Find where the given text appears and provide that cell's center as [X, Y] coordinate. 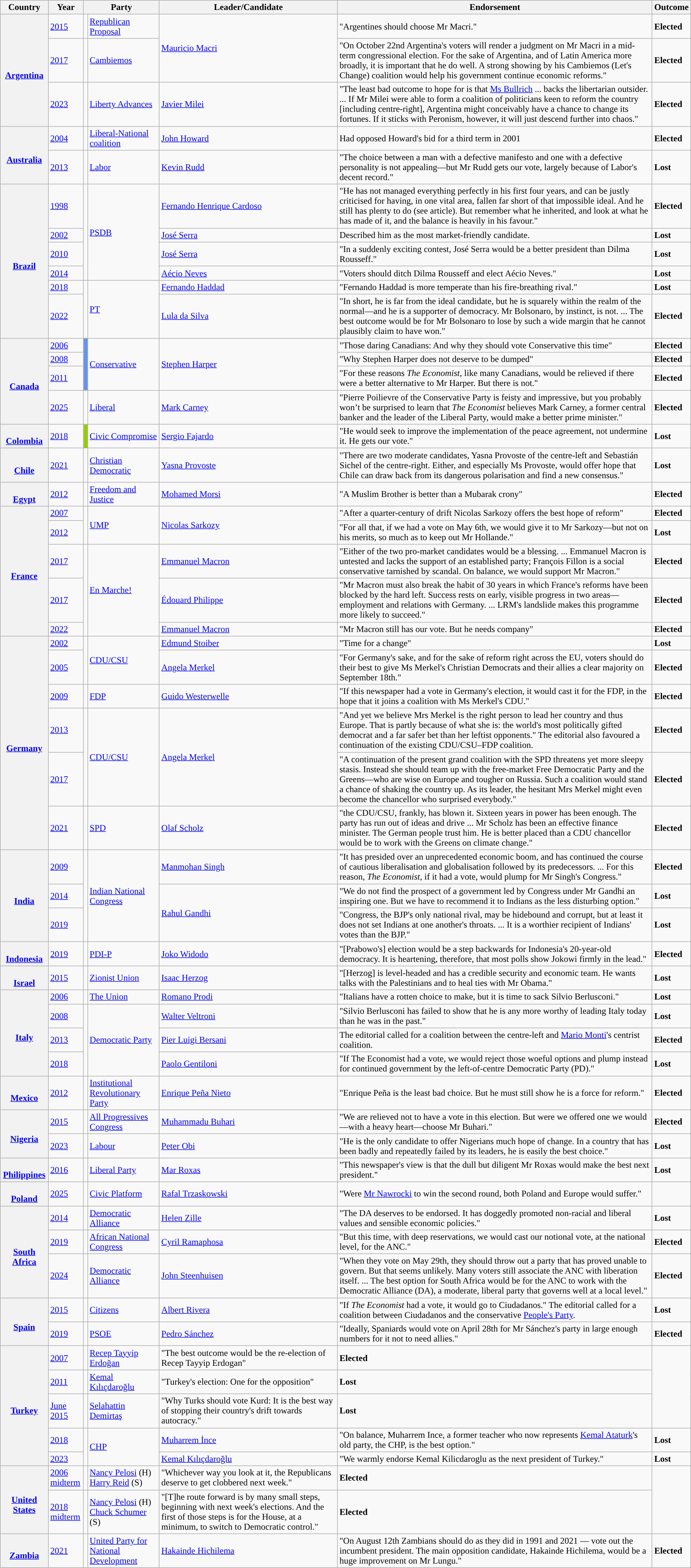
June 2015 [66, 1411]
"Mr Macron still has our vote. But he needs company" [495, 629]
Albert Rivera [249, 1310]
John Steenhuisen [249, 1276]
Outcome [671, 7]
France [24, 571]
Edmund Stoiber [249, 643]
FDP [123, 696]
Colombia [24, 436]
Muharrem İnce [249, 1440]
Democratic Party [123, 1040]
Poland [24, 1194]
Mauricio Macri [249, 48]
Paolo Gentiloni [249, 1064]
"We warmly endorse Kemal Kilicdaroglu as the next president of Turkey." [495, 1459]
2018midterm [66, 1512]
Liberal [123, 407]
Rahul Gandhi [249, 913]
Nancy Pelosi (H)Chuck Schumer (S) [123, 1512]
Republican Proposal [123, 27]
"This newspaper's view is that the dull but diligent Mr Roxas would make the best next president." [495, 1170]
2024 [66, 1276]
2016 [66, 1170]
"Were Mr Nawrocki to win the second round, both Poland and Europe would suffer." [495, 1194]
"A Muslim Brother is better than a Mubarak crony" [495, 494]
"Silvio Berlusconi has failed to show that he is any more worthy of leading Italy today than he was in the past." [495, 1016]
Hakainde Hichilema [249, 1551]
Christian Democratic [123, 465]
PSOE [123, 1334]
"Voters should ditch Dilma Rousseff and elect Aécio Neves." [495, 273]
Sergio Fajardo [249, 436]
Labour [123, 1146]
Cyril Ramaphosa [249, 1242]
United States [24, 1500]
United Party for National Development [123, 1551]
"We are relieved not to have a vote in this election. But were we offered one we would—with a heavy heart—choose Mr Buhari." [495, 1122]
Fernando Haddad [249, 287]
"[Herzog] is level-headed and has a credible security and economic team. He wants talks with the Palestinians and to heal ties with Mr Obama." [495, 978]
Had opposed Howard's bid for a third term in 2001 [495, 138]
"In a suddenly exciting contest, José Serra would be a better president than Dilma Rousseff." [495, 254]
"The DA deserves to be endorsed. It has doggedly promoted non-racial and liberal values and sensible economic policies." [495, 1218]
Nicolas Sarkozy [249, 525]
India [24, 896]
Freedom and Justice [123, 494]
En Marche! [123, 590]
Manmohan Singh [249, 867]
Zambia [24, 1551]
South Africa [24, 1251]
Muhammadu Buhari [249, 1122]
Egypt [24, 494]
Fernando Henrique Cardoso [249, 206]
Brazil [24, 261]
"The best outcome would be the re-election of Recep Tayyip Erdogan" [249, 1358]
Aécio Neves [249, 273]
Liberal-National coalition [123, 138]
John Howard [249, 138]
Mar Roxas [249, 1170]
Canada [24, 381]
"Argentines should choose Mr Macri." [495, 27]
Nigeria [24, 1134]
"After a quarter-century of drift Nicolas Sarkozy offers the best hope of reform" [495, 513]
Cambiemos [123, 61]
Citizens [123, 1310]
Joko Widodo [249, 954]
Kevin Rudd [249, 167]
Nancy Pelosi (H)Harry Reid (S) [123, 1478]
Recep Tayyip Erdoğan [123, 1358]
Italy [24, 1033]
"Those daring Canadians: And why they should vote Conservative this time" [495, 345]
Chile [24, 465]
"Enrique Peña is the least bad choice. But he must still show he is a force for reform." [495, 1093]
Helen Zille [249, 1218]
Spain [24, 1322]
Javier Milei [249, 104]
"Whichever way you look at it, the Republicans deserve to get clobbered next week." [249, 1478]
PSDB [123, 232]
2004 [66, 138]
Year [66, 7]
Romano Prodi [249, 997]
Édouard Philippe [249, 600]
"Italians have a rotten choice to make, but it is time to sack Silvio Berlusconi." [495, 997]
Conservative [123, 364]
SPD [123, 828]
PT [123, 309]
"For these reasons The Economist, like many Canadians, would be relieved if there were a better alternative to Mr Harper. But there is not." [495, 379]
"If this newspaper had a vote in Germany's election, it would cast it for the FDP, in the hope that it joins a coalition with Ms Merkel's CDU." [495, 696]
Leader/Candidate [249, 7]
Australia [24, 155]
Lula da Silva [249, 316]
"Turkey's election: One for the opposition" [249, 1382]
CHP [123, 1447]
Endorsement [495, 7]
Yasna Provoste [249, 465]
Isaac Herzog [249, 978]
"But this time, with deep reservations, we would cast our notional vote, at the national level, for the ANC." [495, 1242]
"For all that, if we had a vote on May 6th, we would give it to Mr Sarkozy—but not on his merits, so much as to keep out Mr Hollande." [495, 532]
Mohamed Morsi [249, 494]
The Union [123, 997]
Described him as the most market-friendly candidate. [495, 235]
Indian National Congress [123, 896]
"Why Turks should vote Kurd: It is the best way of stopping their country's drift towards autocracy." [249, 1411]
UMP [123, 525]
Olaf Scholz [249, 828]
"Ideally, Spaniards would vote on April 28th for Mr Sánchez's party in large enough numbers for it not to need allies." [495, 1334]
2010 [66, 254]
Stephen Harper [249, 364]
"He would seek to improve the implementation of the peace agreement, not undermine it. He gets our vote." [495, 436]
Turkey [24, 1406]
Labor [123, 167]
Liberal Party [123, 1170]
Country [24, 7]
African National Congress [123, 1242]
Liberty Advances [123, 104]
Germany [24, 743]
Philippines [24, 1170]
Enrique Peña Nieto [249, 1093]
Argentina [24, 70]
"Time for a change" [495, 643]
Pedro Sánchez [249, 1334]
Institutional Revolutionary Party [123, 1093]
Pier Luigi Bersani [249, 1040]
"Fernando Haddad is more temperate than his fire-breathing rival." [495, 287]
Civic Compromise [123, 436]
Indonesia [24, 954]
All Progressives Congress [123, 1122]
2005 [66, 667]
Peter Obi [249, 1146]
Mexico [24, 1093]
Rafal Trzaskowski [249, 1194]
Guido Westerwelle [249, 696]
1998 [66, 206]
Mark Carney [249, 407]
Selahattin Demirtaş [123, 1411]
2006midterm [66, 1478]
The editorial called for a coalition between the centre-left and Mario Monti's centrist coalition. [495, 1040]
PDI-P [123, 954]
Zionist Union [123, 978]
"Why Stephen Harper does not deserve to be dumped" [495, 359]
Walter Veltroni [249, 1016]
Civic Platform [123, 1194]
Party [121, 7]
"On balance, Muharrem Ince, a former teacher who now represents Kemal Ataturk's old party, the CHP, is the best option." [495, 1440]
Israel [24, 978]
